Return the [x, y] coordinate for the center point of the cell that contains the specified text.  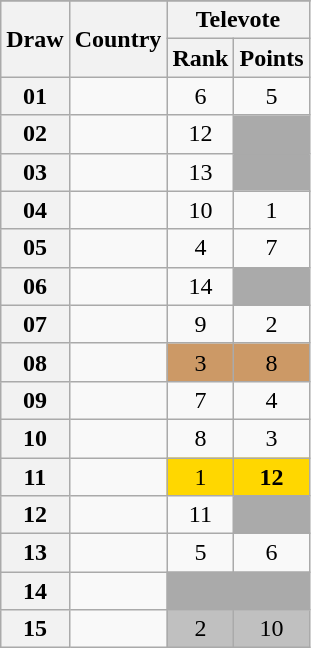
Draw [35, 39]
15 [35, 629]
9 [200, 324]
04 [35, 210]
09 [35, 400]
Rank [200, 58]
05 [35, 248]
02 [35, 134]
07 [35, 324]
Points [272, 58]
06 [35, 286]
Televote [238, 20]
01 [35, 96]
08 [35, 362]
03 [35, 172]
Country [118, 39]
